Find where the given text appears and provide that cell's center as (x, y) coordinate. 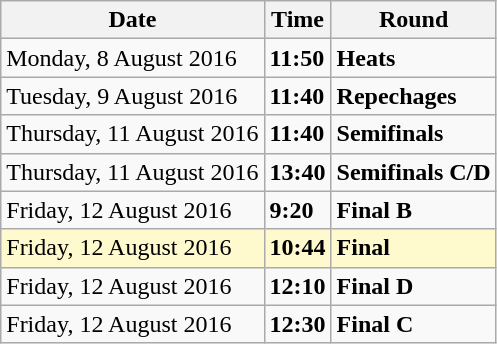
Repechages (414, 96)
Final (414, 248)
Final C (414, 324)
Semifinals (414, 134)
12:10 (298, 286)
Round (414, 20)
Heats (414, 58)
Monday, 8 August 2016 (132, 58)
12:30 (298, 324)
9:20 (298, 210)
Final D (414, 286)
Final B (414, 210)
10:44 (298, 248)
Time (298, 20)
13:40 (298, 172)
Tuesday, 9 August 2016 (132, 96)
Date (132, 20)
Semifinals C/D (414, 172)
11:50 (298, 58)
